Pinpoint the cell where the given text exists, returning its (x, y) midpoint coordinate. 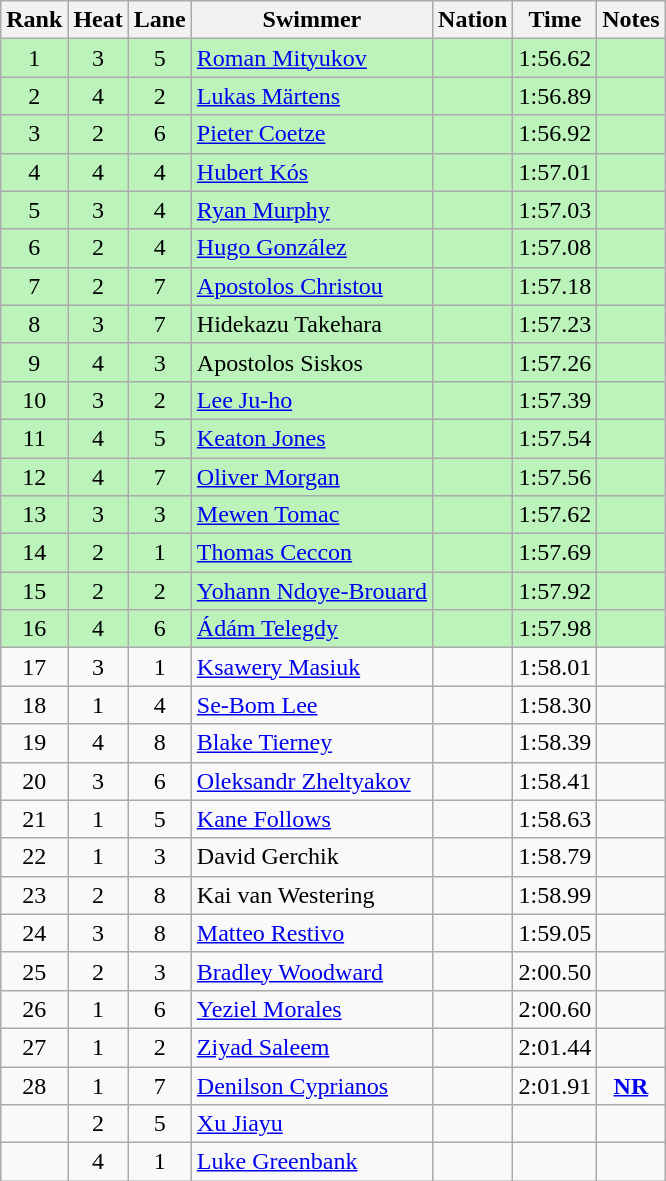
2:01.91 (555, 1085)
1:57.08 (555, 248)
Xu Jiayu (312, 1124)
Kane Follows (312, 819)
Rank (34, 20)
Time (555, 20)
1:57.26 (555, 362)
Hugo González (312, 248)
Hubert Kós (312, 172)
Apostolos Christou (312, 286)
Ádám Telegdy (312, 629)
Keaton Jones (312, 438)
Lukas Märtens (312, 96)
24 (34, 933)
2:01.44 (555, 1047)
22 (34, 857)
9 (34, 362)
1:57.01 (555, 172)
Swimmer (312, 20)
Bradley Woodward (312, 971)
NR (631, 1085)
21 (34, 819)
Yohann Ndoye-Brouard (312, 591)
2:00.60 (555, 1009)
Notes (631, 20)
1:57.56 (555, 477)
Roman Mityukov (312, 58)
Se-Bom Lee (312, 705)
20 (34, 781)
27 (34, 1047)
Ziyad Saleem (312, 1047)
Yeziel Morales (312, 1009)
10 (34, 400)
Matteo Restivo (312, 933)
Pieter Coetze (312, 134)
Luke Greenbank (312, 1162)
1:56.92 (555, 134)
1:58.79 (555, 857)
Nation (473, 20)
11 (34, 438)
1:57.18 (555, 286)
Kai van Westering (312, 895)
1:56.62 (555, 58)
17 (34, 667)
Lee Ju-ho (312, 400)
Mewen Tomac (312, 515)
23 (34, 895)
Oleksandr Zheltyakov (312, 781)
Lane (160, 20)
18 (34, 705)
1:58.41 (555, 781)
1:58.99 (555, 895)
Hidekazu Takehara (312, 324)
2:00.50 (555, 971)
19 (34, 743)
Thomas Ceccon (312, 553)
1:57.23 (555, 324)
13 (34, 515)
Heat (98, 20)
25 (34, 971)
1:57.62 (555, 515)
1:57.54 (555, 438)
1:58.01 (555, 667)
1:58.39 (555, 743)
Oliver Morgan (312, 477)
12 (34, 477)
1:58.63 (555, 819)
1:56.89 (555, 96)
1:57.03 (555, 210)
Blake Tierney (312, 743)
Apostolos Siskos (312, 362)
1:57.98 (555, 629)
1:58.30 (555, 705)
1:57.69 (555, 553)
26 (34, 1009)
Ksawery Masiuk (312, 667)
14 (34, 553)
Denilson Cyprianos (312, 1085)
Ryan Murphy (312, 210)
16 (34, 629)
28 (34, 1085)
1:57.39 (555, 400)
15 (34, 591)
David Gerchik (312, 857)
1:57.92 (555, 591)
1:59.05 (555, 933)
